Return the (x, y) coordinate for the center point of the cell that contains the specified text.  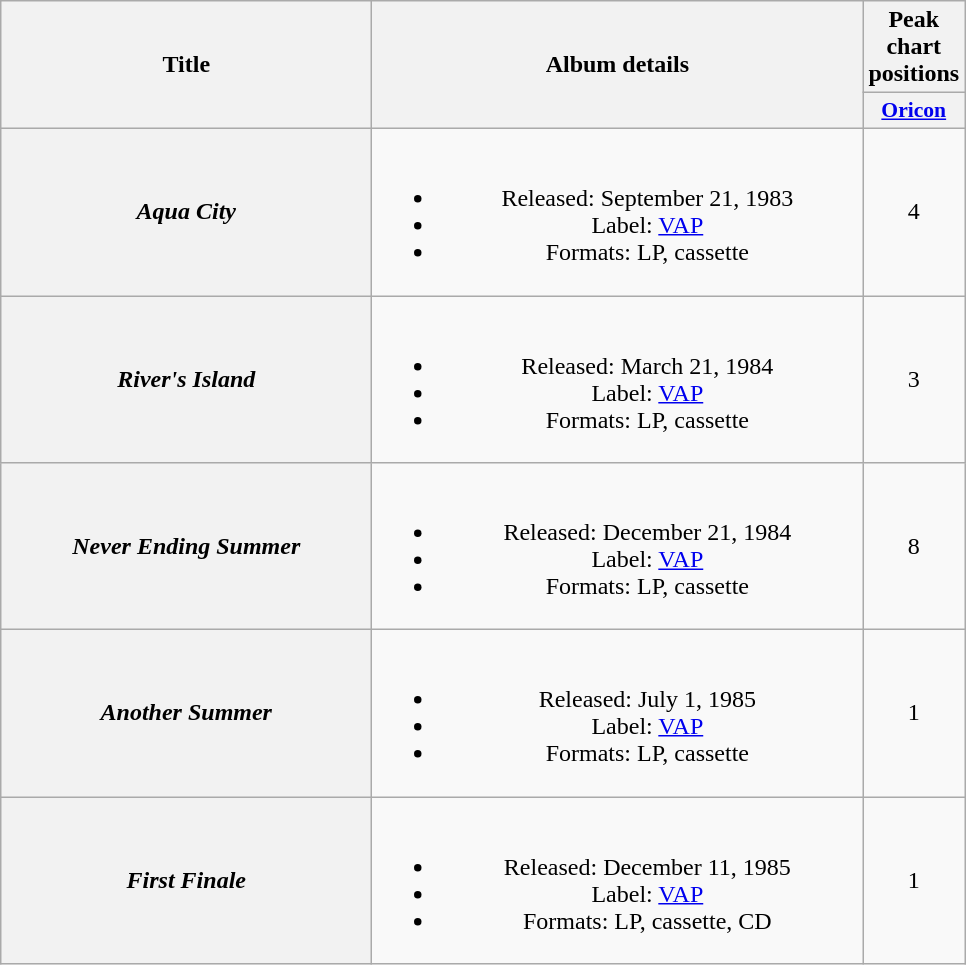
First Finale (186, 880)
Peak chart positions (914, 47)
Title (186, 65)
Another Summer (186, 714)
Aqua City (186, 212)
Released: December 21, 1984Label: VAPFormats: LP, cassette (618, 546)
Album details (618, 65)
3 (914, 380)
4 (914, 212)
Released: September 21, 1983Label: VAPFormats: LP, cassette (618, 212)
Oricon (914, 111)
8 (914, 546)
Released: December 11, 1985Label: VAPFormats: LP, cassette, CD (618, 880)
Never Ending Summer (186, 546)
River's Island (186, 380)
Released: March 21, 1984Label: VAPFormats: LP, cassette (618, 380)
Released: July 1, 1985Label: VAPFormats: LP, cassette (618, 714)
